Pinpoint the cell where the given text exists, returning its (x, y) midpoint coordinate. 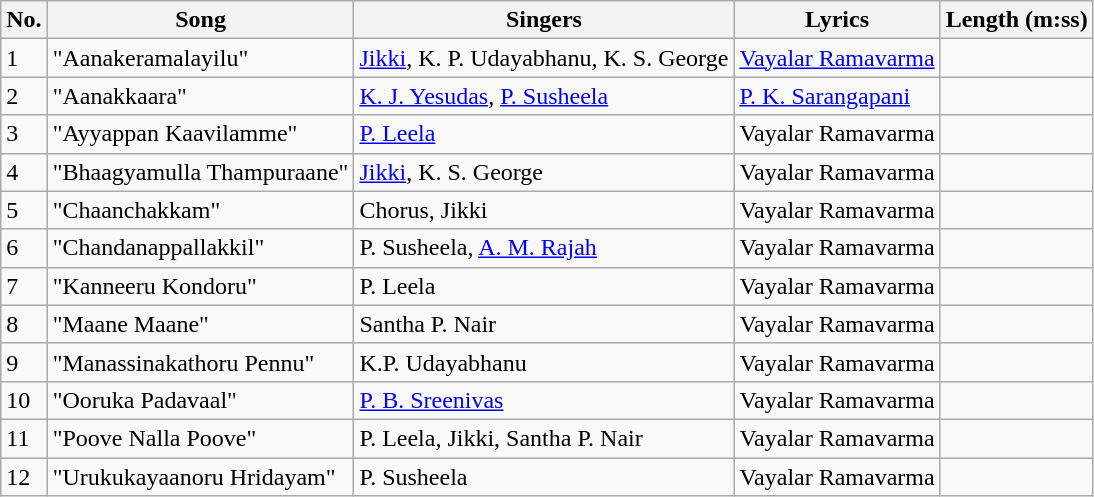
"Poove Nalla Poove" (200, 438)
P. K. Sarangapani (837, 96)
"Urukukayaanoru Hridayam" (200, 477)
1 (24, 58)
Chorus, Jikki (544, 210)
Jikki, K. S. George (544, 172)
"Manassinakathoru Pennu" (200, 362)
6 (24, 248)
"Aanakeramalayilu" (200, 58)
K. J. Yesudas, P. Susheela (544, 96)
P. Leela, Jikki, Santha P. Nair (544, 438)
9 (24, 362)
"Maane Maane" (200, 324)
P. Susheela (544, 477)
"Bhaagyamulla Thampuraane" (200, 172)
P. B. Sreenivas (544, 400)
No. (24, 20)
Length (m:ss) (1016, 20)
12 (24, 477)
Song (200, 20)
"Ayyappan Kaavilamme" (200, 134)
P. Susheela, A. M. Rajah (544, 248)
"Chandanappallakkil" (200, 248)
Jikki, K. P. Udayabhanu, K. S. George (544, 58)
11 (24, 438)
"Chaanchakkam" (200, 210)
Lyrics (837, 20)
7 (24, 286)
Singers (544, 20)
5 (24, 210)
2 (24, 96)
10 (24, 400)
"Aanakkaara" (200, 96)
"Ooruka Padavaal" (200, 400)
3 (24, 134)
Santha P. Nair (544, 324)
4 (24, 172)
K.P. Udayabhanu (544, 362)
8 (24, 324)
"Kanneeru Kondoru" (200, 286)
